Pinpoint the cell where the given text exists, returning its (X, Y) midpoint coordinate. 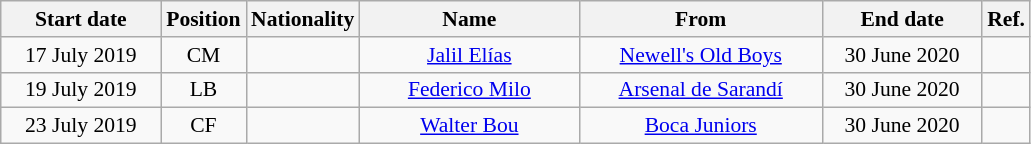
CF (204, 126)
Boca Juniors (700, 126)
23 July 2019 (81, 126)
Walter Bou (469, 126)
19 July 2019 (81, 90)
CM (204, 55)
Jalil Elías (469, 55)
Newell's Old Boys (700, 55)
Position (204, 19)
Federico Milo (469, 90)
Ref. (1006, 19)
From (700, 19)
Start date (81, 19)
End date (902, 19)
Arsenal de Sarandí (700, 90)
Nationality (302, 19)
Name (469, 19)
LB (204, 90)
17 July 2019 (81, 55)
